Find where the given text appears and provide that cell's center as [x, y] coordinate. 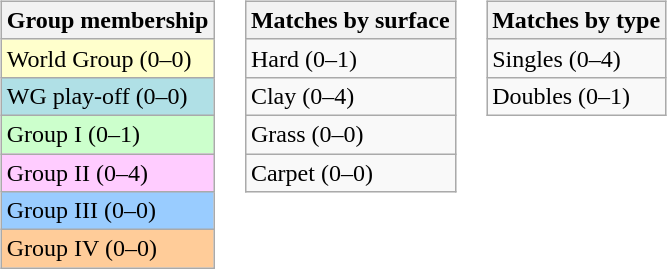
Matches by surface [350, 20]
Hard (0–1) [350, 58]
WG play-off (0–0) [108, 96]
Grass (0–0) [350, 134]
Carpet (0–0) [350, 173]
World Group (0–0) [108, 58]
Group II (0–4) [108, 173]
Singles (0–4) [576, 58]
Matches by type [576, 20]
Group membership [108, 20]
Group IV (0–0) [108, 249]
Doubles (0–1) [576, 96]
Clay (0–4) [350, 96]
Group III (0–0) [108, 211]
Group I (0–1) [108, 134]
